Output the (X, Y) coordinate of the center of the cell containing the given text.  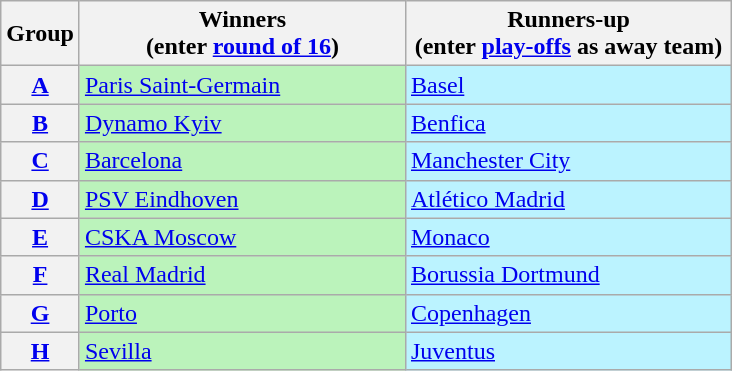
Runners-up(enter play-offs as away team) (568, 34)
Copenhagen (568, 313)
Benfica (568, 123)
Paris Saint-Germain (242, 85)
B (40, 123)
Monaco (568, 237)
PSV Eindhoven (242, 199)
A (40, 85)
Manchester City (568, 161)
CSKA Moscow (242, 237)
Borussia Dortmund (568, 275)
Group (40, 34)
C (40, 161)
Winners(enter round of 16) (242, 34)
Porto (242, 313)
F (40, 275)
Sevilla (242, 351)
G (40, 313)
Real Madrid (242, 275)
Basel (568, 85)
H (40, 351)
Barcelona (242, 161)
Dynamo Kyiv (242, 123)
D (40, 199)
Juventus (568, 351)
Atlético Madrid (568, 199)
E (40, 237)
